Capture the cell that displays the provided text and extract its [X, Y] central coordinate. 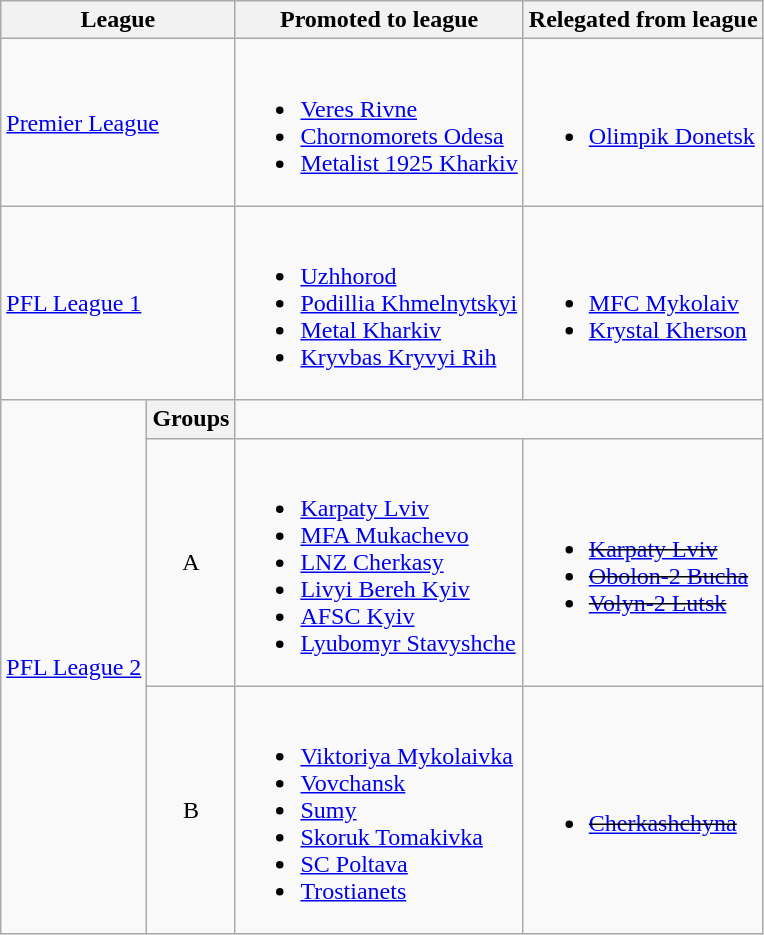
Relegated from league [643, 20]
Groups [191, 419]
A [191, 562]
Olimpik Donetsk [643, 122]
MFC MykolaivKrystal Kherson [643, 303]
Karpaty LvivMFA MukachevoLNZ CherkasyLivyi Bereh KyivAFSC KyivLyubomyr Stavyshche [379, 562]
B [191, 810]
Karpaty LvivObolon-2 BuchaVolyn-2 Lutsk [643, 562]
PFL League 1 [118, 303]
Promoted to league [379, 20]
Cherkashchyna [643, 810]
Viktoriya MykolaivkaVovchanskSumySkoruk TomakivkaSC PoltavaTrostianets [379, 810]
Veres RivneChornomorets OdesaMetalist 1925 Kharkiv [379, 122]
PFL League 2 [74, 667]
League [118, 20]
Premier League [118, 122]
UzhhorodPodillia KhmelnytskyiMetal KharkivKryvbas Kryvyi Rih [379, 303]
